Scan for the cell matching the given text and deliver its (x, y) coordinate at center. 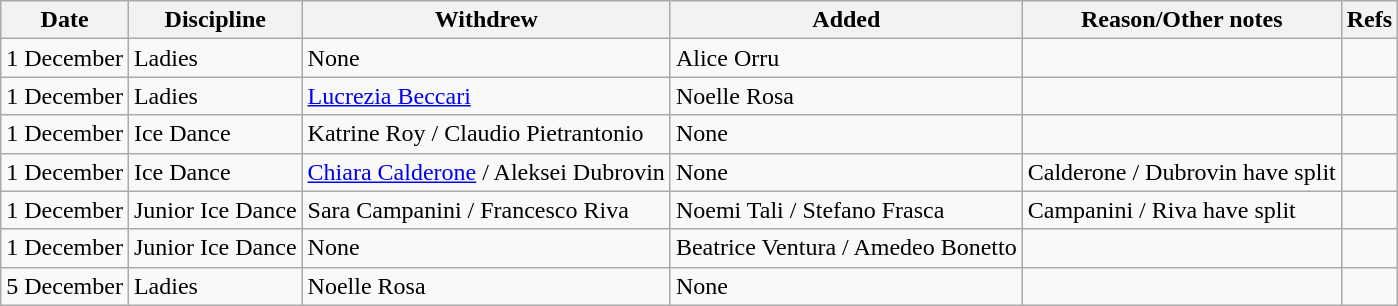
Reason/Other notes (1182, 20)
Date (65, 20)
Refs (1369, 20)
Katrine Roy / Claudio Pietrantonio (486, 134)
Chiara Calderone / Aleksei Dubrovin (486, 172)
5 December (65, 286)
Sara Campanini / Francesco Riva (486, 210)
Alice Orru (846, 58)
Withdrew (486, 20)
Lucrezia Beccari (486, 96)
Campanini / Riva have split (1182, 210)
Beatrice Ventura / Amedeo Bonetto (846, 248)
Calderone / Dubrovin have split (1182, 172)
Noemi Tali / Stefano Frasca (846, 210)
Added (846, 20)
Discipline (215, 20)
